For the text-containing cell, return its midpoint in (x, y) coordinate format. 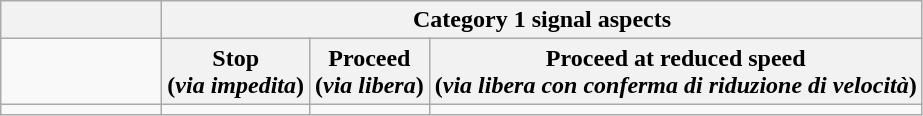
Category 1 signal aspects (542, 20)
Proceed at reduced speed(via libera con conferma di riduzione di velocità) (676, 72)
Stop(via impedita) (236, 72)
Proceed(via libera) (370, 72)
